Locate the cell with the specified text and output its [x, y] center coordinate. 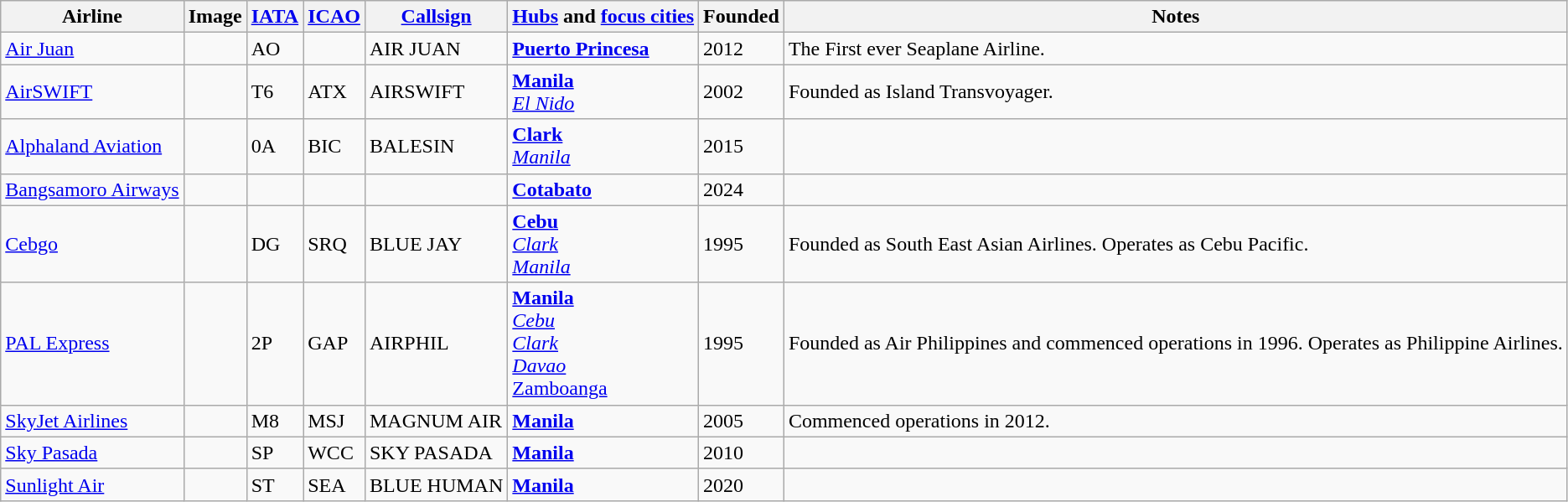
0A [275, 146]
AIR JUAN [436, 49]
ManilaCebuClarkDavaoZamboanga [603, 344]
2024 [742, 189]
Bangsamoro Airways [92, 189]
AO [275, 49]
Founded as South East Asian Airlines. Operates as Cebu Pacific. [1175, 244]
2015 [742, 146]
Founded as Island Transvoyager. [1175, 92]
BALESIN [436, 146]
MSJ [334, 421]
Airline [92, 17]
BIC [334, 146]
Hubs and focus cities [603, 17]
Puerto Princesa [603, 49]
Image [215, 17]
M8 [275, 421]
Sky Pasada [92, 453]
ATX [334, 92]
Cebgo [92, 244]
2012 [742, 49]
Alphaland Aviation [92, 146]
PAL Express [92, 344]
AIRPHIL [436, 344]
BLUE HUMAN [436, 484]
CebuClarkManila [603, 244]
2010 [742, 453]
SP [275, 453]
Founded as Air Philippines and commenced operations in 1996. Operates as Philippine Airlines. [1175, 344]
GAP [334, 344]
Sunlight Air [92, 484]
Notes [1175, 17]
DG [275, 244]
2P [275, 344]
ClarkManila [603, 146]
AirSWIFT [92, 92]
T6 [275, 92]
2005 [742, 421]
Founded [742, 17]
SEA [334, 484]
Callsign [436, 17]
Cotabato [603, 189]
IATA [275, 17]
2020 [742, 484]
ICAO [334, 17]
2002 [742, 92]
BLUE JAY [436, 244]
ST [275, 484]
SKY PASADA [436, 453]
The First ever Seaplane Airline. [1175, 49]
SRQ [334, 244]
WCC [334, 453]
SkyJet Airlines [92, 421]
MAGNUM AIR [436, 421]
Commenced operations in 2012. [1175, 421]
ManilaEl Nido [603, 92]
Air Juan [92, 49]
AIRSWIFT [436, 92]
